Return [x, y] of the center of cell containing provided text 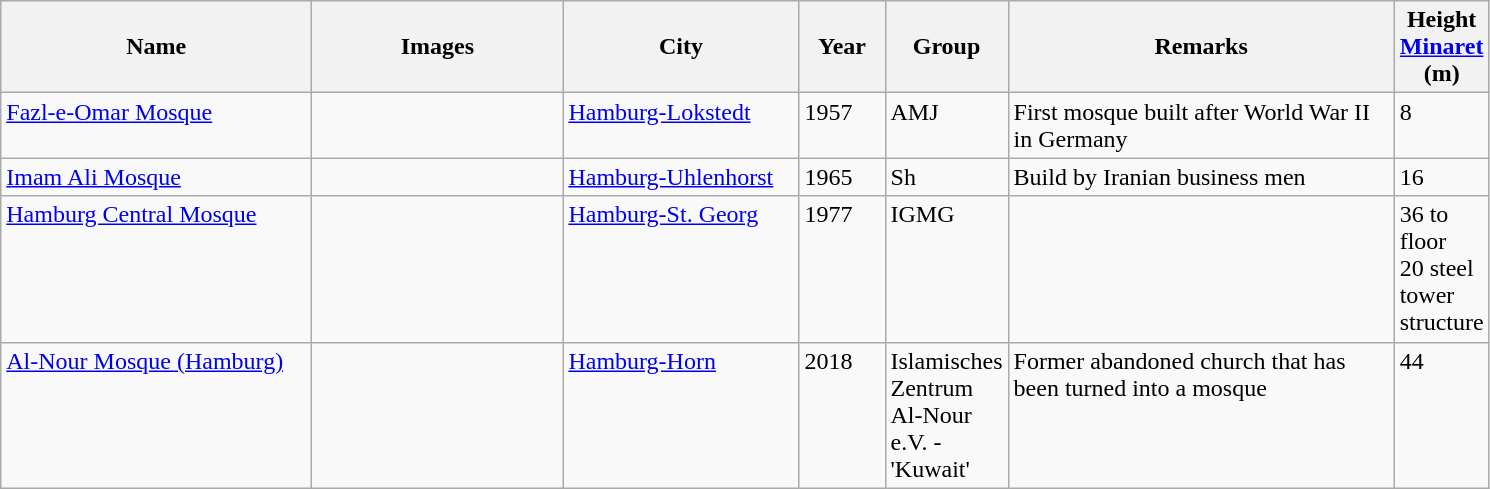
36 to floor20 steel tower structure [1442, 269]
AMJ [946, 126]
Images [438, 47]
Hamburg-Lokstedt [681, 126]
1977 [842, 269]
City [681, 47]
2018 [842, 415]
Hamburg-St. Georg [681, 269]
Hamburg-Horn [681, 415]
1965 [842, 177]
16 [1442, 177]
Hamburg-Uhlenhorst [681, 177]
8 [1442, 126]
1957 [842, 126]
Imam Ali Mosque [156, 177]
44 [1442, 415]
Sh [946, 177]
First mosque built after World War II in Germany [1201, 126]
Year [842, 47]
Name [156, 47]
Islamisches Zentrum Al-Nour e.V. - 'Kuwait' [946, 415]
Fazl-e-Omar Mosque [156, 126]
IGMG [946, 269]
Former abandoned church that has been turned into a mosque [1201, 415]
Al-Nour Mosque (Hamburg) [156, 415]
Remarks [1201, 47]
Group [946, 47]
Build by Iranian business men [1201, 177]
Height Minaret (m) [1442, 47]
Hamburg Central Mosque [156, 269]
